Find where the given text appears and provide that cell's center as [x, y] coordinate. 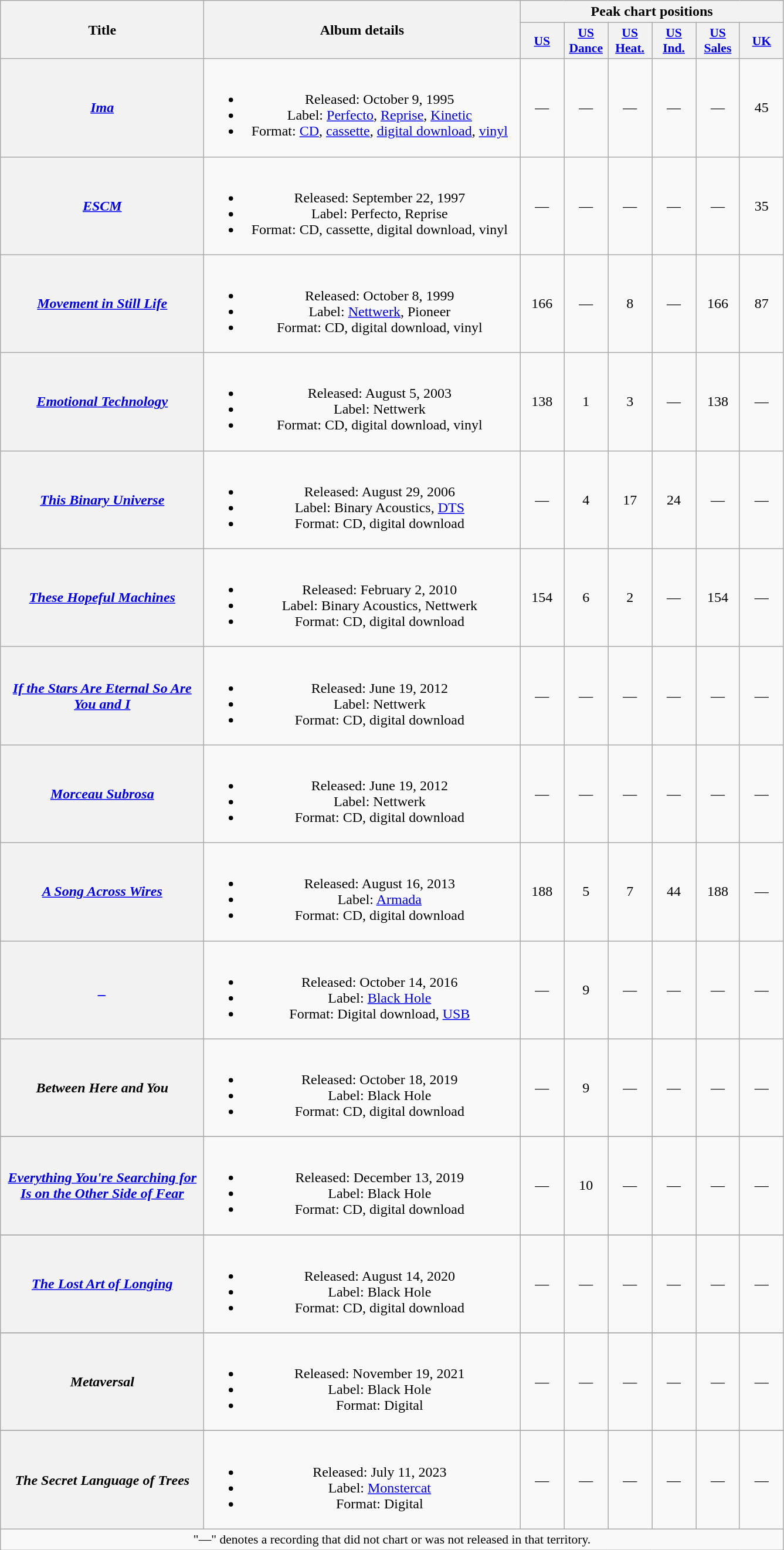
Released: August 29, 2006Label: Binary Acoustics, DTSFormat: CD, digital download [362, 500]
Released: October 8, 1999Label: Nettwerk, PioneerFormat: CD, digital download, vinyl [362, 304]
Between Here and You [102, 1088]
44 [674, 892]
The Secret Language of Trees [102, 1480]
4 [586, 500]
Released: February 2, 2010Label: Binary Acoustics, NettwerkFormat: CD, digital download [362, 597]
24 [674, 500]
The Lost Art of Longing [102, 1284]
Peak chart positions [652, 12]
USDance [586, 41]
"—" denotes a recording that did not chart or was not released in that territory. [392, 1539]
ESCM [102, 205]
45 [761, 108]
Album details [362, 29]
1 [586, 401]
8 [630, 304]
Title [102, 29]
Movement in Still Life [102, 304]
UK [761, 41]
These Hopeful Machines [102, 597]
35 [761, 205]
US [542, 41]
2 [630, 597]
10 [586, 1186]
Released: August 5, 2003Label: NettwerkFormat: CD, digital download, vinyl [362, 401]
Released: September 22, 1997Label: Perfecto, RepriseFormat: CD, cassette, digital download, vinyl [362, 205]
Released: November 19, 2021Label: Black HoleFormat: Digital [362, 1382]
If the Stars Are Eternal So Are You and I [102, 696]
A Song Across Wires [102, 892]
17 [630, 500]
5 [586, 892]
Released: October 14, 2016Label: Black HoleFormat: Digital download, USB [362, 990]
Emotional Technology [102, 401]
Released: October 18, 2019Label: Black HoleFormat: CD, digital download [362, 1088]
Released: October 9, 1995Label: Perfecto, Reprise, KineticFormat: CD, cassette, digital download, vinyl [362, 108]
USHeat. [630, 41]
6 [586, 597]
Everything You're Searching for Is on the Other Side of Fear [102, 1186]
Metaversal [102, 1382]
USSales [718, 41]
This Binary Universe [102, 500]
3 [630, 401]
Released: December 13, 2019Label: Black HoleFormat: CD, digital download [362, 1186]
Released: August 14, 2020Label: Black HoleFormat: CD, digital download [362, 1284]
Morceau Subrosa [102, 793]
87 [761, 304]
Ima [102, 108]
_ [102, 990]
Released: August 16, 2013Label: ArmadaFormat: CD, digital download [362, 892]
7 [630, 892]
Released: July 11, 2023Label: MonstercatFormat: Digital [362, 1480]
USInd. [674, 41]
